Pinpoint the cell where the given text exists, returning its (x, y) midpoint coordinate. 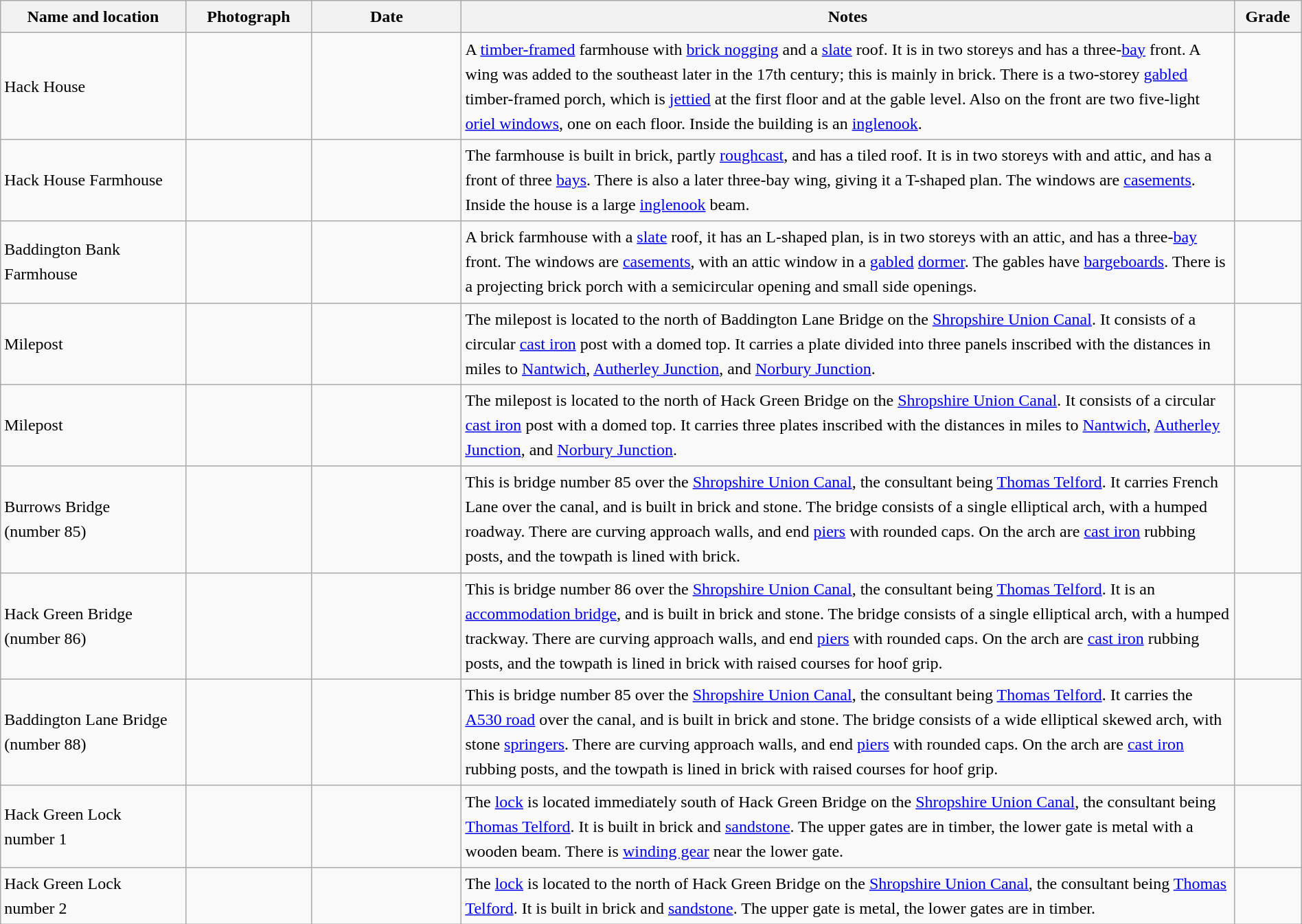
Photograph (249, 16)
Hack Green Lock number 2 (93, 895)
Burrows Bridge(number 85) (93, 519)
Hack Green Bridge(number 86) (93, 626)
Date (387, 16)
Hack Green Lock number 1 (93, 827)
Hack House Farmhouse (93, 180)
Grade (1268, 16)
Baddington Lane Bridge(number 88) (93, 732)
Notes (847, 16)
Hack House (93, 86)
Baddington Bank Farmhouse (93, 262)
Name and location (93, 16)
